Find where the given text appears and provide that cell's center as [X, Y] coordinate. 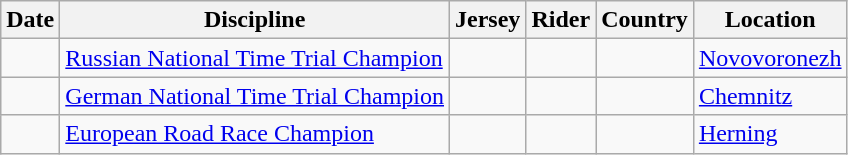
Chemnitz [770, 96]
European Road Race Champion [255, 134]
Location [770, 20]
Rider [561, 20]
Date [30, 20]
Jersey [488, 20]
Discipline [255, 20]
German National Time Trial Champion [255, 96]
Novovoronezh [770, 58]
Country [645, 20]
Herning [770, 134]
Russian National Time Trial Champion [255, 58]
